Extract the (x, y) coordinate from the center of the cell holding the provided text.  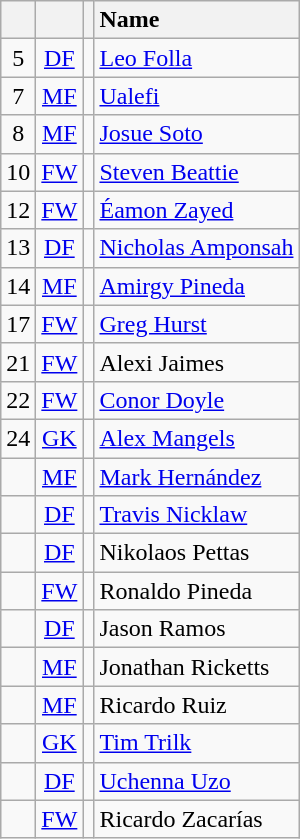
10 (18, 172)
14 (18, 286)
Jonathan Ricketts (196, 667)
Alexi Jaimes (196, 362)
21 (18, 362)
22 (18, 400)
Nicholas Amponsah (196, 248)
Ricardo Ruiz (196, 705)
Jason Ramos (196, 629)
Ualefi (196, 96)
Greg Hurst (196, 324)
Uchenna Uzo (196, 781)
24 (18, 438)
Ronaldo Pineda (196, 591)
Mark Hernández (196, 477)
17 (18, 324)
Conor Doyle (196, 400)
5 (18, 58)
Steven Beattie (196, 172)
Ricardo Zacarías (196, 819)
Nikolaos Pettas (196, 553)
Travis Nicklaw (196, 515)
7 (18, 96)
8 (18, 134)
Alex Mangels (196, 438)
Leo Folla (196, 58)
13 (18, 248)
Tim Trilk (196, 743)
12 (18, 210)
Éamon Zayed (196, 210)
Amirgy Pineda (196, 286)
Josue Soto (196, 134)
Name (196, 20)
